Pinpoint the cell where the given text exists, returning its [x, y] midpoint coordinate. 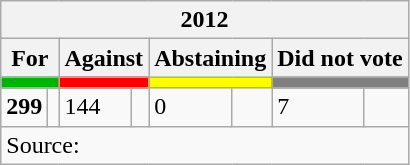
144 [96, 107]
Source: [204, 145]
299 [24, 107]
2012 [204, 20]
7 [318, 107]
Against [104, 58]
For [30, 58]
Did not vote [340, 58]
0 [190, 107]
Abstaining [210, 58]
